Output the [x, y] coordinate of the center of the cell containing the given text.  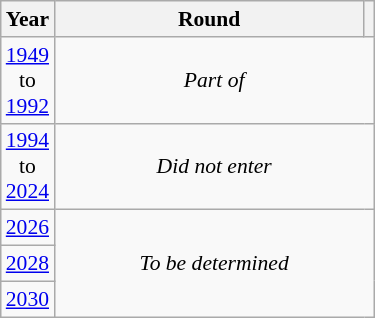
2030 [28, 299]
Part of [214, 80]
Year [28, 19]
2028 [28, 264]
1949to1992 [28, 80]
Did not enter [214, 166]
1994to2024 [28, 166]
Round [209, 19]
2026 [28, 228]
To be determined [214, 264]
